Provide the (x, y) coordinate of the cell's center where the given text is located.  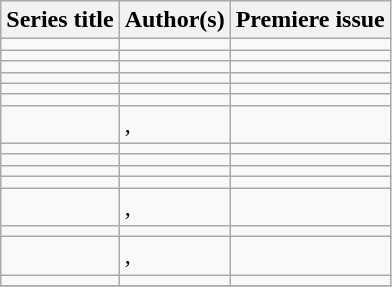
Author(s) (174, 20)
Series title (60, 20)
Premiere issue (310, 20)
